Output the [x, y] coordinate of the center of the cell containing the given text.  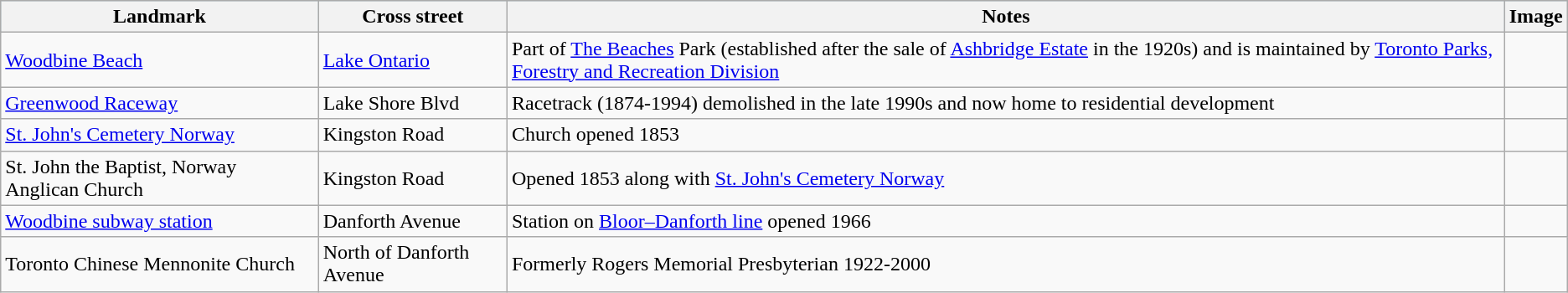
Opened 1853 along with St. John's Cemetery Norway [1005, 177]
St. John's Cemetery Norway [159, 135]
Toronto Chinese Mennonite Church [159, 265]
Formerly Rogers Memorial Presbyterian 1922-2000 [1005, 265]
Image [1536, 17]
Danforth Avenue [412, 221]
Landmark [159, 17]
St. John the Baptist, Norway Anglican Church [159, 177]
Greenwood Raceway [159, 103]
North of Danforth Avenue [412, 265]
Station on Bloor–Danforth line opened 1966 [1005, 221]
Notes [1005, 17]
Cross street [412, 17]
Woodbine subway station [159, 221]
Lake Ontario [412, 60]
Racetrack (1874-1994) demolished in the late 1990s and now home to residential development [1005, 103]
Lake Shore Blvd [412, 103]
Woodbine Beach [159, 60]
Church opened 1853 [1005, 135]
